Extract the [x, y] coordinate from the center of the cell holding the provided text.  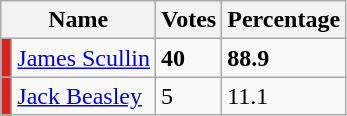
5 [189, 96]
40 [189, 58]
James Scullin [84, 58]
Jack Beasley [84, 96]
Name [78, 20]
Percentage [284, 20]
11.1 [284, 96]
Votes [189, 20]
88.9 [284, 58]
